Identify which cell holds the provided text, then report its (X, Y) central coordinate. 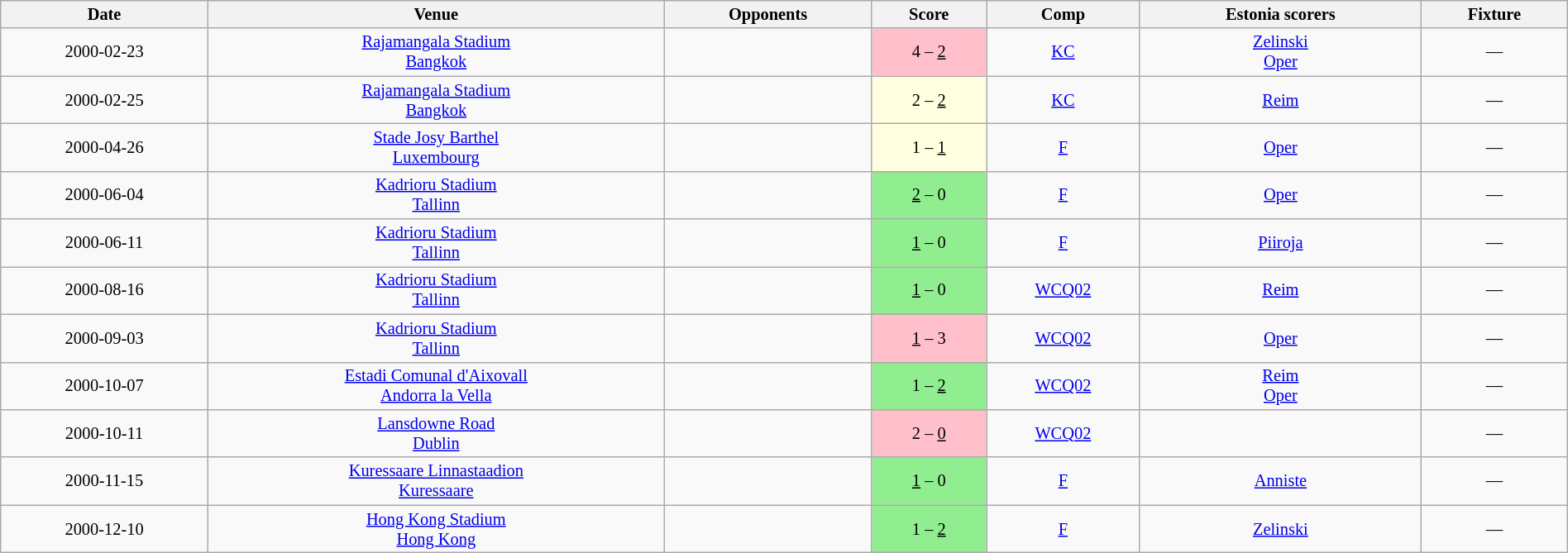
Hong Kong StadiumHong Kong (436, 529)
2000-02-25 (104, 100)
Estadi Comunal d'Aixovall Andorra la Vella (436, 386)
4 – 2 (930, 52)
2000-02-23 (104, 52)
Anniste (1280, 481)
Opponents (767, 14)
2000-04-26 (104, 147)
2000-08-16 (104, 290)
Score (930, 14)
Estonia scorers (1280, 14)
2000-06-04 (104, 195)
2000-11-15 (104, 481)
Date (104, 14)
Comp (1064, 14)
1 – 1 (930, 147)
2 – 2 (930, 100)
Zelinski Oper (1280, 52)
Venue (436, 14)
Kuressaare LinnastaadionKuressaare (436, 481)
2000-10-11 (104, 433)
1 – 3 (930, 338)
Fixture (1495, 14)
Reim Oper (1280, 386)
Piiroja (1280, 243)
Lansdowne Road Dublin (436, 433)
2000-12-10 (104, 529)
2000-09-03 (104, 338)
Stade Josy BarthelLuxembourg (436, 147)
2000-10-07 (104, 386)
2000-06-11 (104, 243)
Zelinski (1280, 529)
